Locate the cell with the specified text and output its [X, Y] center coordinate. 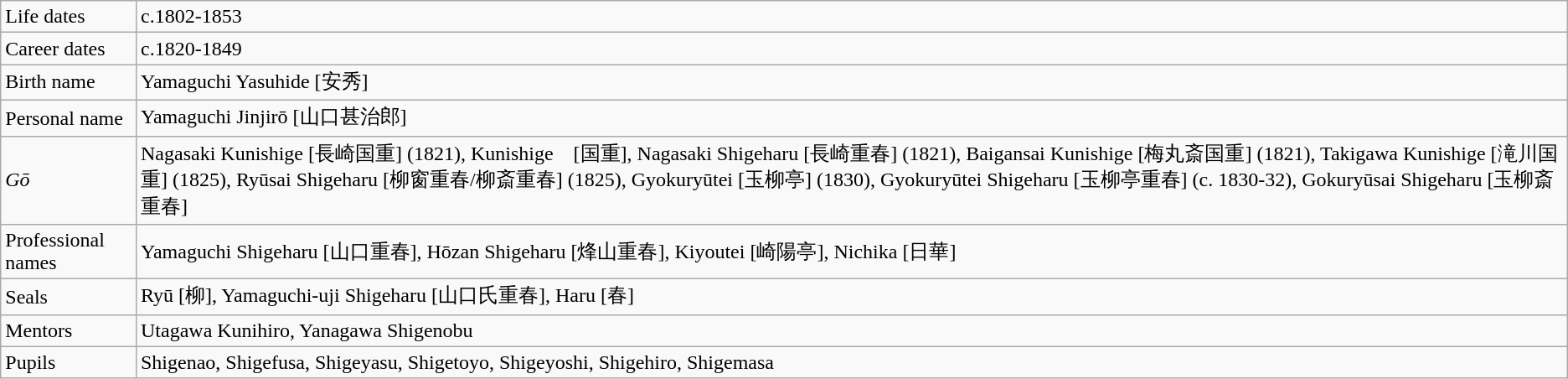
Utagawa Kunihiro, Yanagawa Shigenobu [851, 330]
Shigenao, Shigefusa, Shigeyasu, Shigetoyo, Shigeyoshi, Shigehiro, Shigemasa [851, 362]
Seals [69, 297]
c.1820-1849 [851, 49]
Professional names [69, 252]
Yamaguchi Shigeharu [山口重春], Hōzan Shigeharu [烽山重春], Kiyoutei [崎陽亭], Nichika [日華] [851, 252]
Yamaguchi Yasuhide [安秀] [851, 82]
Career dates [69, 49]
Ryū [柳], Yamaguchi-uji Shigeharu [山口氏重春], Haru [春] [851, 297]
Birth name [69, 82]
Yamaguchi Jinjirō [山口甚治郎] [851, 117]
c.1802-1853 [851, 17]
Pupils [69, 362]
Gō [69, 180]
Life dates [69, 17]
Mentors [69, 330]
Personal name [69, 117]
